Find where the given text appears and provide that cell's center as (x, y) coordinate. 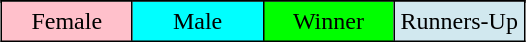
Winner (328, 21)
Male (198, 21)
Runners-Up (460, 21)
Female (66, 21)
